Scan for the cell matching the given text and deliver its (X, Y) coordinate at center. 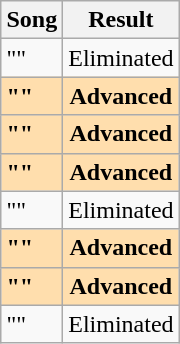
Song (32, 20)
Result (121, 20)
